Provide the [X, Y] coordinate of the cell's center where the given text is located.  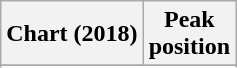
Chart (2018) [72, 34]
Peakposition [189, 34]
